Determine the (X, Y) coordinate at the center of the cell enclosing the given text.  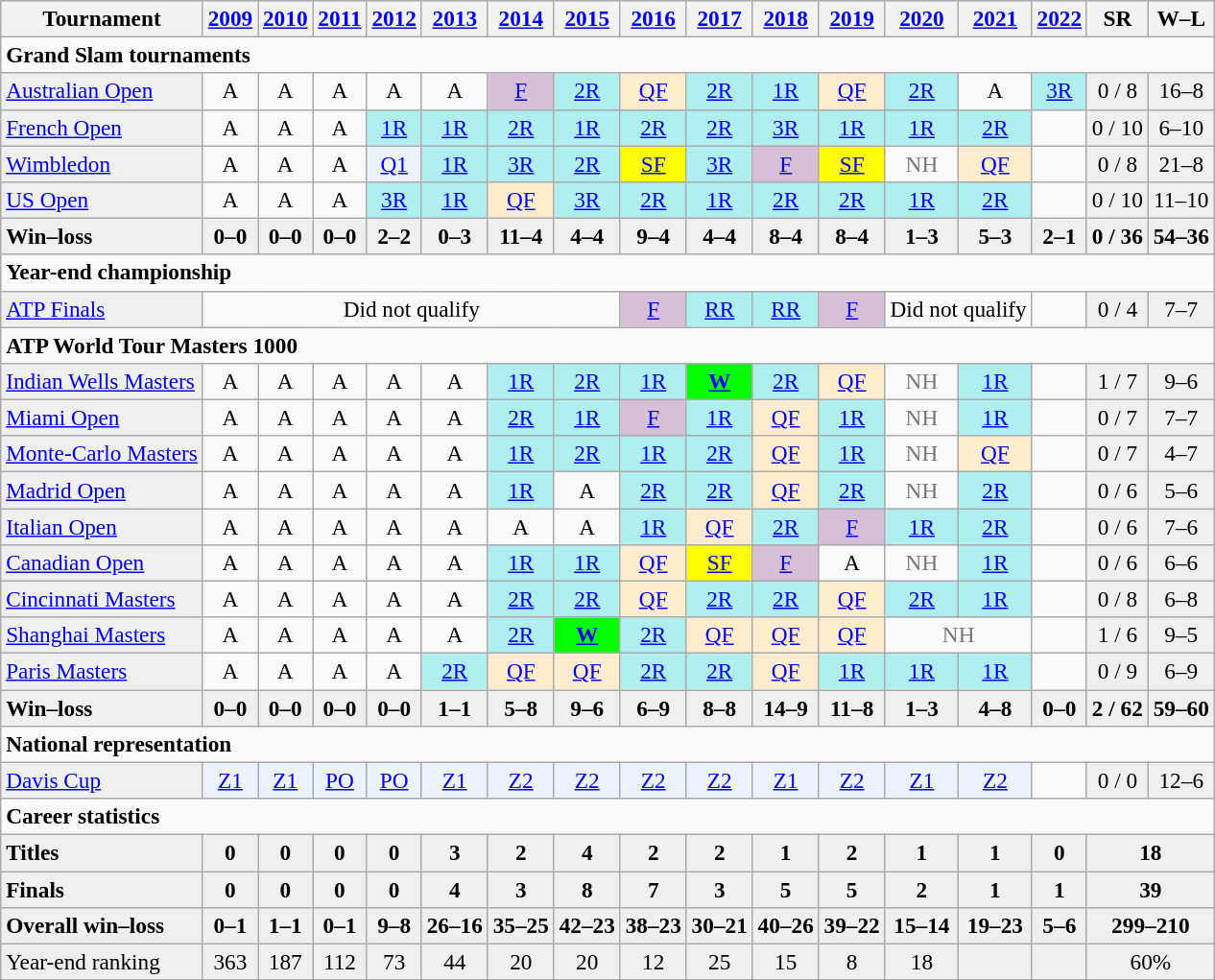
SR (1117, 18)
16–8 (1180, 91)
7–6 (1180, 526)
Year-end championship (607, 273)
15–14 (921, 925)
2–2 (393, 236)
11–10 (1180, 200)
Wimbledon (102, 163)
73 (393, 962)
12 (653, 962)
11–4 (520, 236)
2019 (852, 18)
Davis Cup (102, 780)
9–5 (1180, 635)
Overall win–loss (102, 925)
Italian Open (102, 526)
42–23 (587, 925)
W–L (1180, 18)
Grand Slam tournaments (607, 55)
US Open (102, 200)
14–9 (785, 707)
0–3 (455, 236)
0 / 9 (1117, 671)
Tournament (102, 18)
2018 (785, 18)
National representation (607, 744)
0 / 4 (1117, 309)
30–21 (720, 925)
44 (455, 962)
11–8 (852, 707)
2012 (393, 18)
59–60 (1180, 707)
Shanghai Masters (102, 635)
Indian Wells Masters (102, 381)
2013 (455, 18)
21–8 (1180, 163)
363 (230, 962)
12–6 (1180, 780)
9–8 (393, 925)
9–4 (653, 236)
5–8 (520, 707)
39–22 (852, 925)
26–16 (455, 925)
6–6 (1180, 562)
2011 (340, 18)
1 / 6 (1117, 635)
60% (1150, 962)
4–7 (1180, 454)
2021 (995, 18)
Q1 (393, 163)
Paris Masters (102, 671)
7 (653, 889)
2016 (653, 18)
112 (340, 962)
French Open (102, 128)
ATP World Tour Masters 1000 (607, 345)
6–8 (1180, 599)
15 (785, 962)
2009 (230, 18)
2010 (286, 18)
2020 (921, 18)
0 / 36 (1117, 236)
2014 (520, 18)
Canadian Open (102, 562)
40–26 (785, 925)
187 (286, 962)
2015 (587, 18)
Australian Open (102, 91)
35–25 (520, 925)
4–8 (995, 707)
25 (720, 962)
2017 (720, 18)
54–36 (1180, 236)
ATP Finals (102, 309)
39 (1150, 889)
Madrid Open (102, 490)
0 / 0 (1117, 780)
Monte-Carlo Masters (102, 454)
5–3 (995, 236)
2022 (1060, 18)
Titles (102, 852)
2 / 62 (1117, 707)
Cincinnati Masters (102, 599)
8–8 (720, 707)
19–23 (995, 925)
1 / 7 (1117, 381)
Finals (102, 889)
2–1 (1060, 236)
299–210 (1150, 925)
6–10 (1180, 128)
38–23 (653, 925)
Career statistics (607, 816)
Miami Open (102, 418)
Year-end ranking (102, 962)
